Return the [X, Y] coordinate for the center point of the cell that contains the specified text.  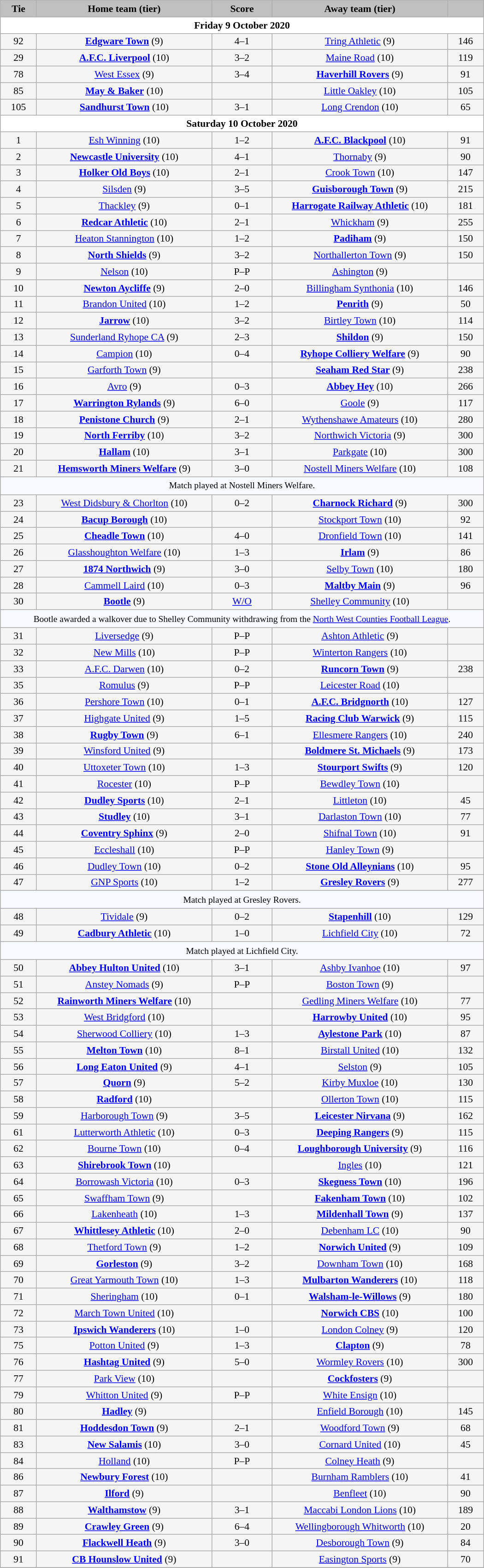
Liversedge (9) [124, 636]
Mildenhall Town (9) [360, 1214]
17 [18, 403]
Sunderland Ryhope CA (9) [124, 337]
88 [18, 1510]
Bewdley Town (10) [360, 784]
Radford (10) [124, 1100]
27 [18, 569]
Woodford Town (9) [360, 1428]
A.F.C. Liverpool (10) [124, 58]
71 [18, 1296]
West Bridgford (10) [124, 1018]
1874 Northwich (9) [124, 569]
Dudley Sports (10) [124, 800]
Deeping Rangers (9) [360, 1132]
59 [18, 1116]
40 [18, 768]
57 [18, 1083]
Enfield Borough (10) [360, 1412]
Flackwell Heath (9) [124, 1543]
North Shields (9) [124, 255]
Sherwood Colliery (10) [124, 1034]
Ilford (9) [124, 1494]
Whitton United (9) [124, 1395]
26 [18, 552]
Stockport Town (10) [360, 520]
240 [466, 735]
Hanley Town (9) [360, 850]
114 [466, 321]
Penrith (9) [360, 304]
Maccabi London Lions (10) [360, 1510]
36 [18, 702]
Little Oakley (10) [360, 91]
61 [18, 1132]
32 [18, 653]
Gresley Rovers (9) [360, 882]
Wormley Rovers (10) [360, 1362]
Long Eaton United (9) [124, 1067]
Shifnal Town (10) [360, 834]
Garforth Town (9) [124, 370]
Runcorn Town (9) [360, 669]
102 [466, 1198]
Boldmere St. Michaels (9) [360, 751]
Nelson (10) [124, 272]
North Ferriby (10) [124, 436]
109 [466, 1247]
Selby Town (10) [360, 569]
64 [18, 1182]
Gorleston (9) [124, 1264]
Hadley (9) [124, 1412]
Match played at Lichfield City. [242, 951]
Racing Club Warwick (9) [360, 718]
Newbury Forest (10) [124, 1477]
12 [18, 321]
Ryhope Colliery Welfare (9) [360, 354]
Cockfosters (9) [360, 1379]
Abbey Hulton United (10) [124, 968]
Irlam (9) [360, 552]
Padiham (9) [360, 239]
Heaton Stannington (10) [124, 239]
Great Yarmouth Town (10) [124, 1280]
108 [466, 469]
76 [18, 1362]
Stone Old Alleynians (10) [360, 866]
Abbey Hey (10) [360, 387]
145 [466, 1412]
Hallam (10) [124, 452]
83 [18, 1444]
Boston Town (9) [360, 984]
Avro (9) [124, 387]
Tividale (9) [124, 917]
4–0 [242, 536]
Uttoxeter Town (10) [124, 768]
196 [466, 1182]
2–3 [242, 337]
5–0 [242, 1362]
6–4 [242, 1527]
Newton Aycliffe (9) [124, 288]
23 [18, 503]
1–5 [242, 718]
Potton United (9) [124, 1346]
51 [18, 984]
162 [466, 1116]
Park View (10) [124, 1379]
Rainworth Miners Welfare (10) [124, 1001]
79 [18, 1395]
Downham Town (10) [360, 1264]
Tie [18, 9]
62 [18, 1149]
Walthamstow (9) [124, 1510]
New Salamis (10) [124, 1444]
117 [466, 403]
A.F.C. Bridgnorth (10) [360, 702]
May & Baker (10) [124, 91]
7 [18, 239]
Coventry Sphinx (9) [124, 834]
56 [18, 1067]
Leicester Nirvana (9) [360, 1116]
Hoddesdon Town (9) [124, 1428]
38 [18, 735]
Bootle awarded a walkover due to Shelley Community withdrawing from the North West Counties Football League. [242, 619]
Cammell Laird (10) [124, 586]
8 [18, 255]
Ollerton Town (10) [360, 1100]
W/O [242, 602]
Harrogate Railway Athletic (10) [360, 206]
Tring Athletic (9) [360, 41]
Brandon United (10) [124, 304]
Birtley Town (10) [360, 321]
Home team (tier) [124, 9]
141 [466, 536]
Northallerton Town (9) [360, 255]
Colney Heath (9) [360, 1461]
21 [18, 469]
89 [18, 1527]
Dudley Town (10) [124, 866]
Desborough Town (9) [360, 1543]
37 [18, 718]
43 [18, 817]
CB Hounslow United (9) [124, 1559]
75 [18, 1346]
255 [466, 222]
137 [466, 1214]
46 [18, 866]
Swaffham Town (9) [124, 1198]
Norwich CBS (10) [360, 1313]
March Town United (10) [124, 1313]
44 [18, 834]
189 [466, 1510]
168 [466, 1264]
Goole (9) [360, 403]
13 [18, 337]
1 [18, 140]
10 [18, 288]
Shildon (9) [360, 337]
8–1 [242, 1050]
Cadbury Athletic (10) [124, 934]
Cornard United (10) [360, 1444]
66 [18, 1214]
Wellingborough Whitworth (10) [360, 1527]
Campion (10) [124, 354]
Pershore Town (10) [124, 702]
Darlaston Town (10) [360, 817]
129 [466, 917]
31 [18, 636]
Kirby Muxloe (10) [360, 1083]
Wythenshawe Amateurs (10) [360, 420]
Warrington Rylands (9) [124, 403]
47 [18, 882]
Glasshoughton Welfare (10) [124, 552]
Walsham-le-Willows (9) [360, 1296]
Littleton (10) [360, 800]
Romulus (9) [124, 686]
Edgware Town (9) [124, 41]
Easington Sports (9) [360, 1559]
Bootle (9) [124, 602]
Guisborough Town (9) [360, 189]
Harrowby United (10) [360, 1018]
New Mills (10) [124, 653]
A.F.C. Darwen (10) [124, 669]
39 [18, 751]
118 [466, 1280]
Winsford United (9) [124, 751]
Fakenham Town (10) [360, 1198]
80 [18, 1412]
Silsden (9) [124, 189]
Norwich United (9) [360, 1247]
Crook Town (10) [360, 173]
6–1 [242, 735]
West Essex (9) [124, 75]
Thornaby (9) [360, 157]
266 [466, 387]
Burnham Ramblers (10) [360, 1477]
Shirebrook Town (10) [124, 1165]
Ashby Ivanhoe (10) [360, 968]
Quorn (9) [124, 1083]
28 [18, 586]
Studley (10) [124, 817]
Debenham LC (10) [360, 1231]
Highgate United (9) [124, 718]
147 [466, 173]
Birstall United (10) [360, 1050]
18 [18, 420]
Eccleshall (10) [124, 850]
69 [18, 1264]
West Didsbury & Chorlton (10) [124, 503]
63 [18, 1165]
3–4 [242, 75]
White Ensign (10) [360, 1395]
Sandhurst Town (10) [124, 107]
54 [18, 1034]
14 [18, 354]
280 [466, 420]
127 [466, 702]
6 [18, 222]
85 [18, 91]
215 [466, 189]
Selston (9) [360, 1067]
Rocester (10) [124, 784]
2 [18, 157]
6–0 [242, 403]
Whittlesey Athletic (10) [124, 1231]
19 [18, 436]
9 [18, 272]
96 [466, 586]
Lutterworth Athletic (10) [124, 1132]
Ashington (9) [360, 272]
42 [18, 800]
Aylestone Park (10) [360, 1034]
67 [18, 1231]
Ashton Athletic (9) [360, 636]
Friday 9 October 2020 [242, 25]
Jarrow (10) [124, 321]
Lichfield City (10) [360, 934]
Long Crendon (10) [360, 107]
58 [18, 1100]
Melton Town (10) [124, 1050]
Stourport Swifts (9) [360, 768]
Harborough Town (9) [124, 1116]
Skegness Town (10) [360, 1182]
Thackley (9) [124, 206]
Sheringham (10) [124, 1296]
Nostell Miners Welfare (10) [360, 469]
Parkgate (10) [360, 452]
16 [18, 387]
132 [466, 1050]
Ingles (10) [360, 1165]
Score [242, 9]
Benfleet (10) [360, 1494]
Haverhill Rovers (9) [360, 75]
4 [18, 189]
Newcastle University (10) [124, 157]
5–2 [242, 1083]
Match played at Gresley Rovers. [242, 900]
Billingham Synthonia (10) [360, 288]
Stapenhill (10) [360, 917]
London Colney (9) [360, 1330]
Maltby Main (9) [360, 586]
Leicester Road (10) [360, 686]
100 [466, 1313]
119 [466, 58]
Crawley Green (9) [124, 1527]
Anstey Nomads (9) [124, 984]
Hashtag United (9) [124, 1362]
116 [466, 1149]
A.F.C. Blackpool (10) [360, 140]
73 [18, 1330]
Redcar Athletic (10) [124, 222]
173 [466, 751]
Penistone Church (9) [124, 420]
GNP Sports (10) [124, 882]
Thetford Town (9) [124, 1247]
81 [18, 1428]
52 [18, 1001]
Charnock Richard (9) [360, 503]
Gedling Miners Welfare (10) [360, 1001]
55 [18, 1050]
Holker Old Boys (10) [124, 173]
Dronfield Town (10) [360, 536]
Saturday 10 October 2020 [242, 124]
Northwich Victoria (9) [360, 436]
Cheadle Town (10) [124, 536]
33 [18, 669]
130 [466, 1083]
Ipswich Wanderers (10) [124, 1330]
97 [466, 968]
Esh Winning (10) [124, 140]
Loughborough University (9) [360, 1149]
30 [18, 602]
Borrowash Victoria (10) [124, 1182]
Bourne Town (10) [124, 1149]
53 [18, 1018]
5 [18, 206]
121 [466, 1165]
Match played at Nostell Miners Welfare. [242, 486]
Away team (tier) [360, 9]
Ellesmere Rangers (10) [360, 735]
Lakenheath (10) [124, 1214]
29 [18, 58]
181 [466, 206]
Maine Road (10) [360, 58]
49 [18, 934]
Bacup Borough (10) [124, 520]
25 [18, 536]
Mulbarton Wanderers (10) [360, 1280]
48 [18, 917]
Hemsworth Miners Welfare (9) [124, 469]
Seaham Red Star (9) [360, 370]
Winterton Rangers (10) [360, 653]
277 [466, 882]
Holland (10) [124, 1461]
Shelley Community (10) [360, 602]
Whickham (9) [360, 222]
15 [18, 370]
24 [18, 520]
Clapton (9) [360, 1346]
3 [18, 173]
35 [18, 686]
Rugby Town (9) [124, 735]
11 [18, 304]
